Return the (X, Y) coordinate for the center point of the cell that contains the specified text.  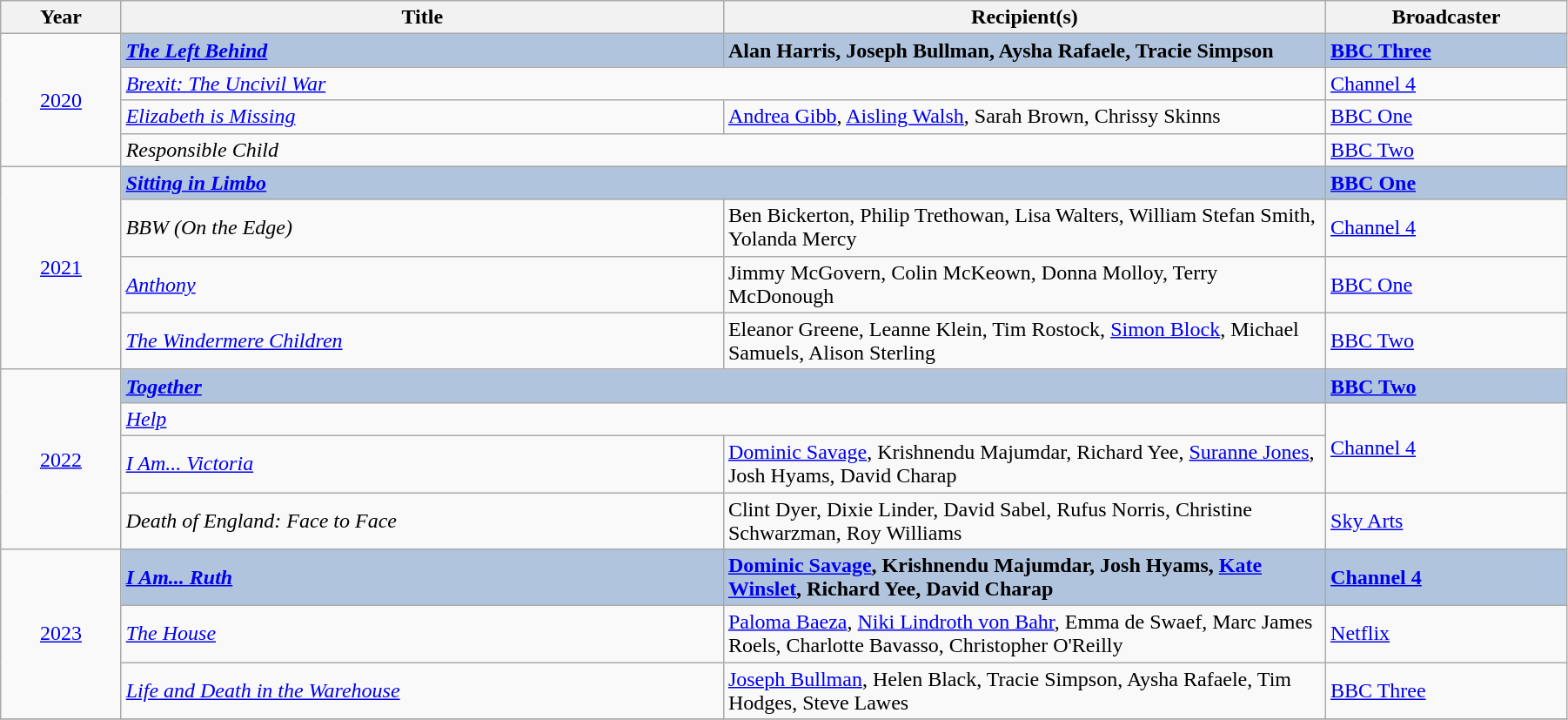
I Am... Ruth (422, 578)
Ben Bickerton, Philip Trethowan, Lisa Walters, William Stefan Smith, Yolanda Mercy (1024, 228)
Dominic Savage, Krishnendu Majumdar, Josh Hyams, Kate Winslet, Richard Yee, David Charap (1024, 578)
Eleanor Greene, Leanne Klein, Tim Rostock, Simon Block, Michael Samuels, Alison Sterling (1024, 341)
Death of England: Face to Face (422, 521)
The Left Behind (422, 50)
Paloma Baeza, Niki Lindroth von Bahr, Emma de Swaef, Marc James Roels, Charlotte Bavasso, Christopher O'Reilly (1024, 634)
Year (61, 17)
Recipient(s) (1024, 17)
Title (422, 17)
2020 (61, 100)
Together (723, 386)
Responsible Child (723, 150)
2022 (61, 459)
Anthony (422, 284)
BBW (On the Edge) (422, 228)
2021 (61, 268)
I Am... Victoria (422, 463)
Sitting in Limbo (723, 183)
Sky Arts (1446, 521)
Netflix (1446, 634)
The House (422, 634)
Joseph Bullman, Helen Black, Tracie Simpson, Aysha Rafaele, Tim Hodges, Steve Lawes (1024, 691)
2023 (61, 634)
Elizabeth is Missing (422, 117)
Clint Dyer, Dixie Linder, David Sabel, Rufus Norris, Christine Schwarzman, Roy Williams (1024, 521)
Help (723, 419)
Andrea Gibb, Aisling Walsh, Sarah Brown, Chrissy Skinns (1024, 117)
Dominic Savage, Krishnendu Majumdar, Richard Yee, Suranne Jones, Josh Hyams, David Charap (1024, 463)
The Windermere Children (422, 341)
Brexit: The Uncivil War (723, 84)
Broadcaster (1446, 17)
Jimmy McGovern, Colin McKeown, Donna Molloy, Terry McDonough (1024, 284)
Life and Death in the Warehouse (422, 691)
Alan Harris, Joseph Bullman, Aysha Rafaele, Tracie Simpson (1024, 50)
